Provide the (x, y) coordinate of the cell's center where the given text is located.  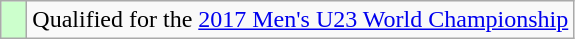
Qualified for the 2017 Men's U23 World Championship (300, 20)
